Provide the (x, y) coordinate of the cell's center where the given text is located.  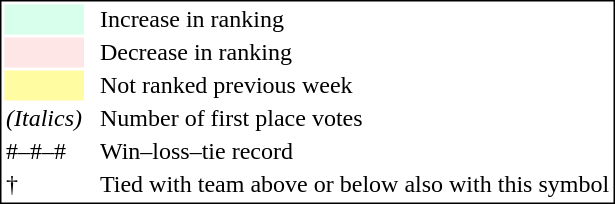
(Italics) (44, 119)
Tied with team above or below also with this symbol (354, 185)
#–#–# (44, 151)
Not ranked previous week (354, 85)
† (44, 185)
Decrease in ranking (354, 53)
Win–loss–tie record (354, 151)
Number of first place votes (354, 119)
Increase in ranking (354, 19)
